Capture the cell that displays the provided text and extract its (X, Y) central coordinate. 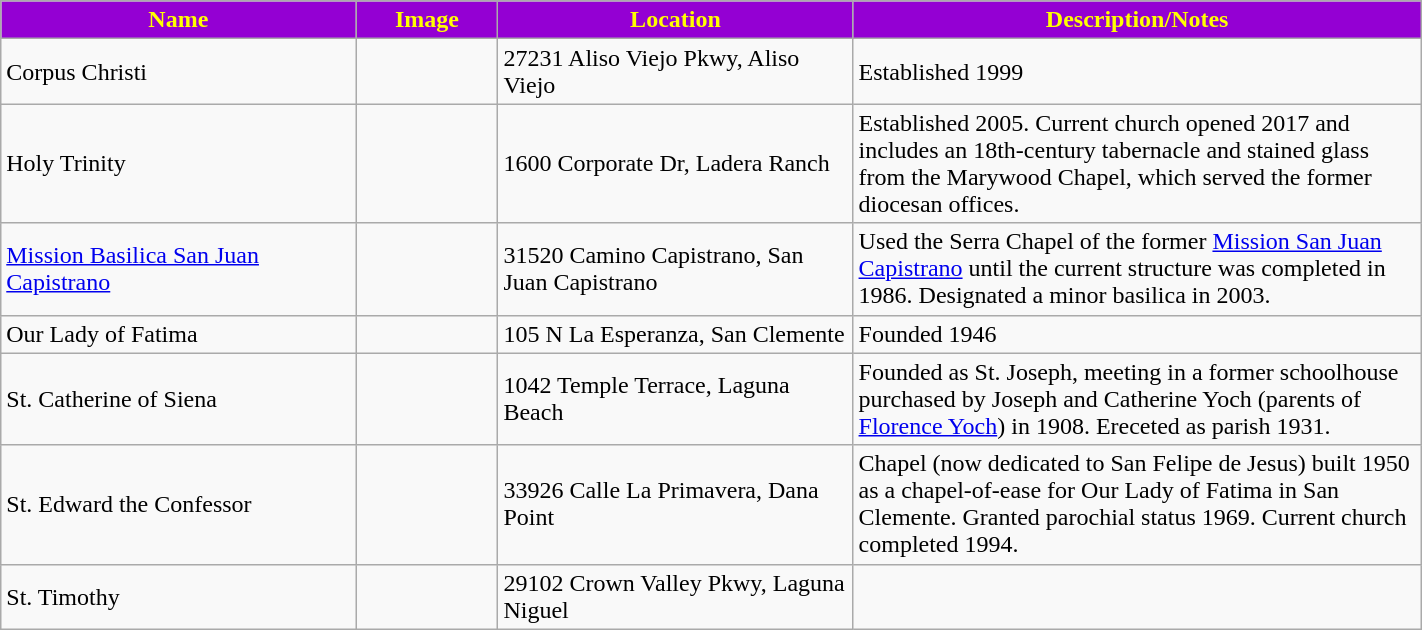
Name (178, 20)
St. Timothy (178, 596)
St. Catherine of Siena (178, 399)
1600 Corporate Dr, Ladera Ranch (676, 164)
Founded 1946 (1137, 334)
31520 Camino Capistrano, San Juan Capistrano (676, 269)
105 N La Esperanza, San Clemente (676, 334)
Corpus Christi (178, 72)
Location (676, 20)
Holy Trinity (178, 164)
Description/Notes (1137, 20)
29102 Crown Valley Pkwy, Laguna Niguel (676, 596)
Image (427, 20)
1042 Temple Terrace, Laguna Beach (676, 399)
27231 Aliso Viejo Pkwy, Aliso Viejo (676, 72)
Established 1999 (1137, 72)
33926 Calle La Primavera, Dana Point (676, 504)
St. Edward the Confessor (178, 504)
Our Lady of Fatima (178, 334)
Mission Basilica San Juan Capistrano (178, 269)
